From the cell containing the given text, extract its center point as [x, y] coordinate. 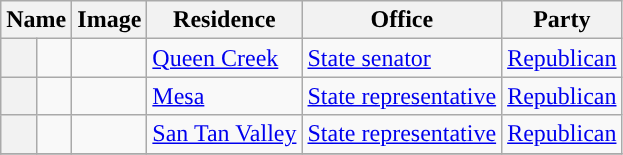
Residence [224, 20]
Office [402, 20]
State senator [402, 58]
Party [562, 20]
Image [110, 20]
Queen Creek [224, 58]
Name [36, 20]
San Tan Valley [224, 134]
Mesa [224, 96]
